Locate the cell with the specified text and output its (X, Y) center coordinate. 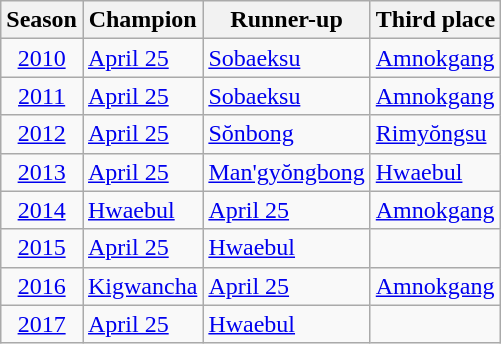
2015 (42, 248)
Kigwancha (142, 286)
Season (42, 20)
Man'gyŏngbong (286, 172)
2011 (42, 96)
2014 (42, 210)
Third place (435, 20)
2013 (42, 172)
2017 (42, 324)
2010 (42, 58)
2012 (42, 134)
Sŏnbong (286, 134)
Champion (142, 20)
2016 (42, 286)
Runner-up (286, 20)
Rimyŏngsu (435, 134)
